Extract the [X, Y] coordinate from the center of the cell holding the provided text.  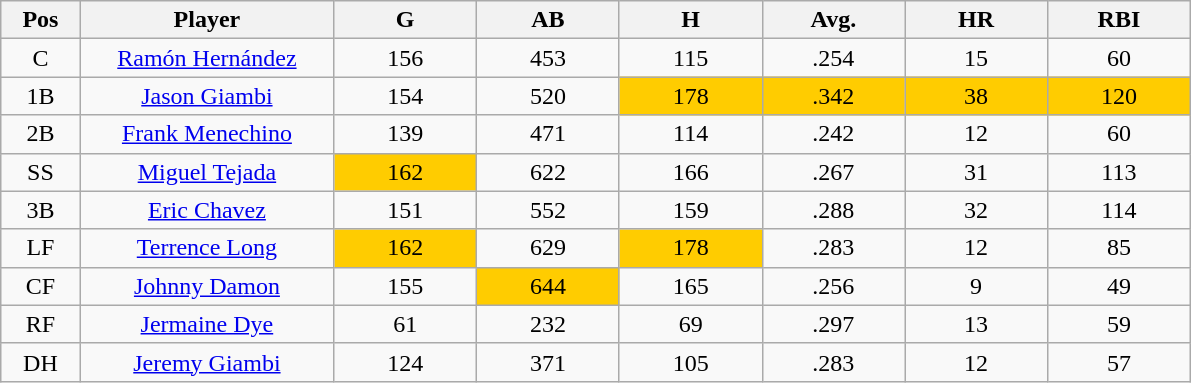
69 [690, 324]
CF [40, 286]
166 [690, 172]
Player [207, 20]
629 [548, 248]
471 [548, 134]
453 [548, 58]
C [40, 58]
371 [548, 362]
Frank Menechino [207, 134]
644 [548, 286]
DH [40, 362]
Pos [40, 20]
115 [690, 58]
Jeremy Giambi [207, 362]
124 [406, 362]
Jermaine Dye [207, 324]
113 [1118, 172]
.267 [834, 172]
85 [1118, 248]
9 [976, 286]
151 [406, 210]
LF [40, 248]
552 [548, 210]
H [690, 20]
Miguel Tejada [207, 172]
159 [690, 210]
.342 [834, 96]
520 [548, 96]
13 [976, 324]
154 [406, 96]
Avg. [834, 20]
2B [40, 134]
Terrence Long [207, 248]
SS [40, 172]
RBI [1118, 20]
.242 [834, 134]
Johnny Damon [207, 286]
Jason Giambi [207, 96]
RF [40, 324]
165 [690, 286]
232 [548, 324]
Ramón Hernández [207, 58]
HR [976, 20]
.256 [834, 286]
120 [1118, 96]
.297 [834, 324]
622 [548, 172]
15 [976, 58]
31 [976, 172]
.288 [834, 210]
32 [976, 210]
155 [406, 286]
AB [548, 20]
57 [1118, 362]
59 [1118, 324]
.254 [834, 58]
3B [40, 210]
139 [406, 134]
49 [1118, 286]
105 [690, 362]
1B [40, 96]
Eric Chavez [207, 210]
G [406, 20]
38 [976, 96]
61 [406, 324]
156 [406, 58]
